Search for the cell housing the specified text and yield its (X, Y) center coordinate. 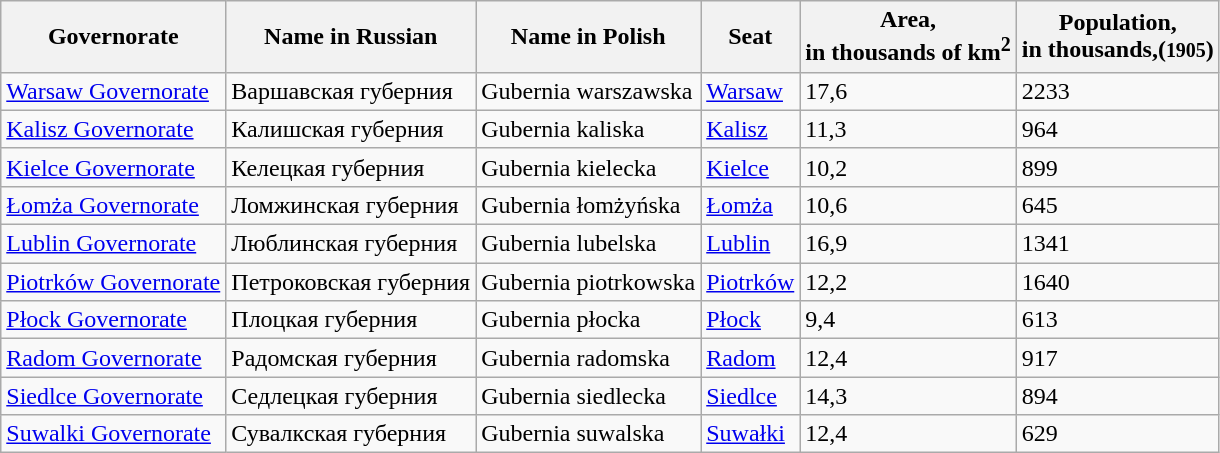
Gubernia suwalska (588, 434)
Gubernia piotrkowska (588, 282)
Седлецкая губерния (351, 396)
645 (1118, 205)
Name in Polish (588, 37)
Gubernia warszawska (588, 91)
Gubernia łomżyńska (588, 205)
Warsaw Governorate (114, 91)
Kalisz (750, 129)
1341 (1118, 244)
Плоцкая губерния (351, 320)
Петроковская губерния (351, 282)
Gubernia lubelska (588, 244)
Siedlce (750, 396)
Name in Russian (351, 37)
Area, in thousands of km2 (908, 37)
10,2 (908, 167)
Gubernia kielecka (588, 167)
Płock Governorate (114, 320)
Gubernia radomska (588, 358)
Варшавская губерния (351, 91)
16,9 (908, 244)
Сувалкская губерния (351, 434)
Kalisz Governorate (114, 129)
Piotrków Governorate (114, 282)
Population, in thousands,(1905) (1118, 37)
14,3 (908, 396)
Seat (750, 37)
Suwałki (750, 434)
Kielce (750, 167)
Radom Governorate (114, 358)
Люблинская губерния (351, 244)
Келецкая губерния (351, 167)
Kielce Governorate (114, 167)
Piotrków (750, 282)
Łomża (750, 205)
9,4 (908, 320)
Gubernia kaliska (588, 129)
Suwalki Governorate (114, 434)
613 (1118, 320)
1640 (1118, 282)
17,6 (908, 91)
Gubernia siedlecka (588, 396)
899 (1118, 167)
11,3 (908, 129)
10,6 (908, 205)
629 (1118, 434)
Gubernia płocka (588, 320)
Governorate (114, 37)
Płock (750, 320)
Ломжинская губерния (351, 205)
Warsaw (750, 91)
894 (1118, 396)
Radom (750, 358)
Lublin (750, 244)
Siedlce Governorate (114, 396)
964 (1118, 129)
Łomża Governorate (114, 205)
2233 (1118, 91)
Lublin Governorate (114, 244)
917 (1118, 358)
Калишская губерния (351, 129)
12,2 (908, 282)
Радомская губерния (351, 358)
